Determine the (x, y) coordinate at the center of the cell enclosing the given text.  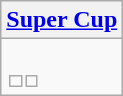
Super Cup (62, 20)
